Return [X, Y] of the center of cell containing provided text 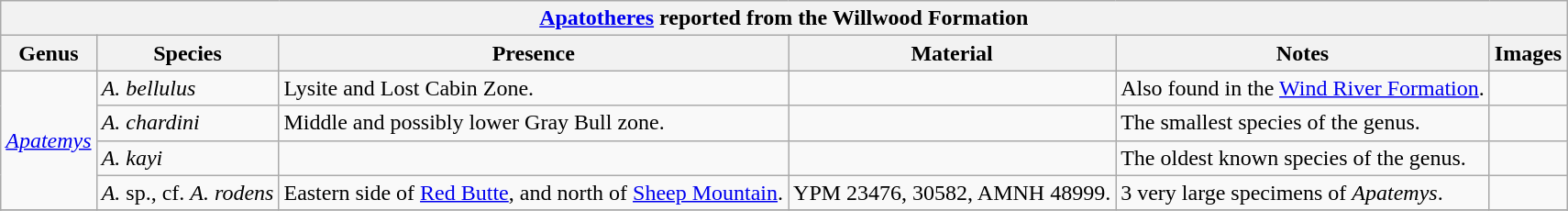
3 very large specimens of Apatemys. [1303, 193]
A. bellulus [187, 88]
Lysite and Lost Cabin Zone. [534, 88]
The oldest known species of the genus. [1303, 158]
A. kayi [187, 158]
YPM 23476, 30582, AMNH 48999. [952, 193]
Species [187, 53]
A. chardini [187, 123]
Middle and possibly lower Gray Bull zone. [534, 123]
Images [1528, 53]
Presence [534, 53]
Eastern side of Red Butte, and north of Sheep Mountain. [534, 193]
Apatemys [49, 140]
Genus [49, 53]
Also found in the Wind River Formation. [1303, 88]
The smallest species of the genus. [1303, 123]
A. sp., cf. A. rodens [187, 193]
Notes [1303, 53]
Apatotheres reported from the Willwood Formation [784, 18]
Material [952, 53]
